Return the (X, Y) coordinate for the center point of the cell that contains the specified text.  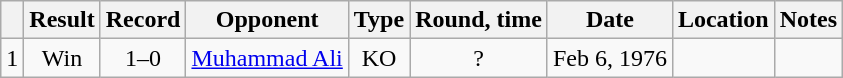
1–0 (143, 58)
Notes (808, 20)
KO (378, 58)
Location (723, 20)
Result (62, 20)
Record (143, 20)
Opponent (267, 20)
? (479, 58)
Win (62, 58)
Date (610, 20)
Round, time (479, 20)
Type (378, 20)
1 (12, 58)
Muhammad Ali (267, 58)
Feb 6, 1976 (610, 58)
